Capture the cell that displays the provided text and extract its [X, Y] central coordinate. 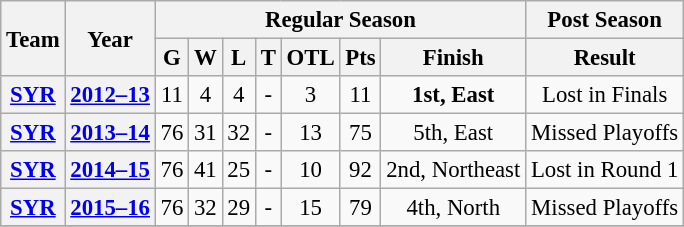
15 [310, 208]
92 [360, 170]
2015–16 [110, 208]
2013–14 [110, 133]
OTL [310, 58]
2012–13 [110, 95]
Lost in Round 1 [605, 170]
Regular Season [340, 20]
25 [238, 170]
T [268, 58]
W [206, 58]
3 [310, 95]
41 [206, 170]
10 [310, 170]
79 [360, 208]
1st, East [454, 95]
4th, North [454, 208]
31 [206, 133]
13 [310, 133]
G [172, 58]
Result [605, 58]
Post Season [605, 20]
Pts [360, 58]
Finish [454, 58]
2nd, Northeast [454, 170]
75 [360, 133]
Year [110, 38]
Team [33, 38]
29 [238, 208]
Lost in Finals [605, 95]
2014–15 [110, 170]
L [238, 58]
5th, East [454, 133]
